Search for the cell housing the specified text and yield its [x, y] center coordinate. 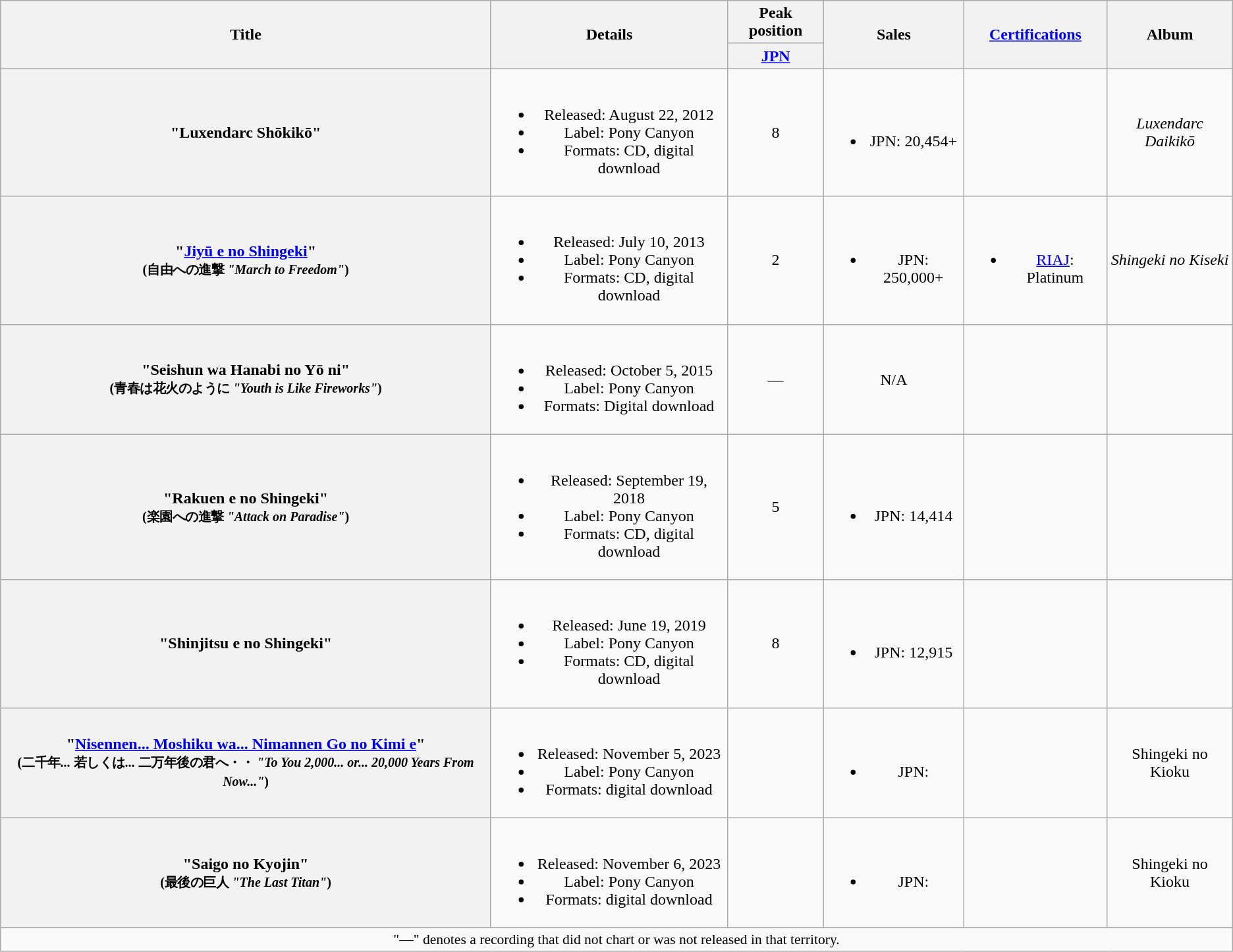
"Seishun wa Hanabi no Yō ni"(青春は花火のように "Youth is Like Fireworks") [246, 379]
Title [246, 34]
Released: August 22, 2012Label: Pony CanyonFormats: CD, digital download [609, 132]
"—" denotes a recording that did not chart or was not released in that territory. [616, 939]
"Luxendarc Shōkikō" [246, 132]
Released: June 19, 2019Label: Pony CanyonFormats: CD, digital download [609, 644]
"Nisennen... Moshiku wa... Nimannen Go no Kimi e"(二千年... 若しくは... 二万年後の君へ・・ "To You 2,000... or... 20,000 Years From Now...") [246, 763]
Released: November 6, 2023Label: Pony CanyonFormats: digital download [609, 872]
N/A [894, 379]
"Rakuen e no Shingeki"(楽園への進撃 "Attack on Paradise") [246, 507]
Luxendarc Daikikō [1170, 132]
JPN: 12,915 [894, 644]
5 [776, 507]
Released: July 10, 2013Label: Pony CanyonFormats: CD, digital download [609, 260]
"Jiyū e no Shingeki"(自由への進撃 "March to Freedom") [246, 260]
Details [609, 34]
JPN: 14,414 [894, 507]
"Shinjitsu e no Shingeki" [246, 644]
Peak position [776, 22]
Released: October 5, 2015Label: Pony CanyonFormats: Digital download [609, 379]
Released: September 19, 2018Label: Pony CanyonFormats: CD, digital download [609, 507]
Album [1170, 34]
Released: November 5, 2023Label: Pony CanyonFormats: digital download [609, 763]
Shingeki no Kiseki [1170, 260]
RIAJ: Platinum [1035, 260]
Sales [894, 34]
JPN: 20,454+ [894, 132]
2 [776, 260]
JPN: 250,000+ [894, 260]
"Saigo no Kyojin"(最後の巨人 "The Last Titan") [246, 872]
Certifications [1035, 34]
— [776, 379]
JPN [776, 56]
